Return the (X, Y) coordinate for the center point of the cell that contains the specified text.  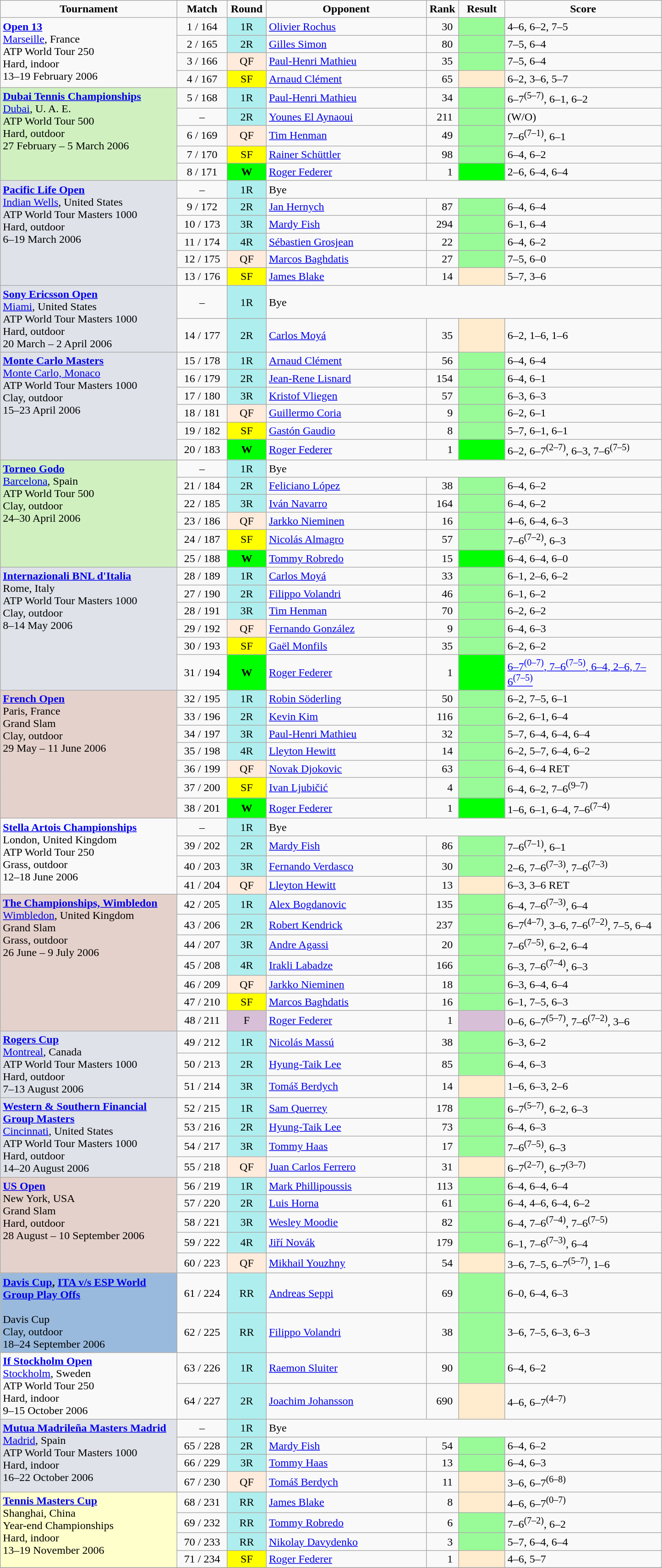
179 (443, 1242)
10 / 173 (202, 224)
0–6, 6–7(5–7), 7–6(7–2), 3–6 (583, 1021)
Internazionali BNL d'ItaliaRome, ItalyATP World Tour Masters 1000Clay, outdoor8–14 May 2006 (89, 629)
28 / 191 (202, 611)
Mikhail Youzhny (346, 1263)
48 / 211 (202, 1021)
65 / 228 (202, 1446)
Tournament (89, 9)
49 / 212 (202, 1042)
113 (443, 1186)
5–7, 6–4, 6–4 (583, 1541)
6–2, 6–1, 6–4 (583, 716)
6–7(4–7), 3–6, 7–6(7–2), 7–5, 6–4 (583, 924)
45 / 208 (202, 966)
24 / 187 (202, 540)
Kristof Vliegen (346, 396)
46 / 209 (202, 984)
If Stockholm OpenStockholm, SwedenATP World Tour 250Hard, indoor9–15 October 2006 (89, 1386)
56 / 219 (202, 1186)
6–1, 6–2 (583, 594)
82 (443, 1222)
37 / 200 (202, 788)
3–6, 7–5, 6–7(5–7), 1–6 (583, 1263)
US OpenNew York, USAGrand SlamHard, outdoor28 August – 10 September 2006 (89, 1225)
6–3, 6–3 (583, 396)
6–7(0–7), 7–6(7–5), 6–4, 2–6, 7–6(7–5) (583, 672)
98 (443, 154)
7 / 170 (202, 154)
6 (443, 1523)
90 (443, 1368)
Match (202, 9)
2 / 165 (202, 44)
33 / 196 (202, 716)
6–7(2–7), 6–7(3–7) (583, 1167)
Result (482, 9)
55 / 218 (202, 1167)
Luis Horna (346, 1203)
6–2, 6–7(2–7), 6–3, 7–6(7–5) (583, 450)
69 / 232 (202, 1523)
Rank (443, 9)
2–6, 6–4, 6–4 (583, 172)
44 / 207 (202, 945)
49 (443, 136)
6–0, 6–4, 6–3 (583, 1293)
22 (443, 242)
6–3, 6–2 (583, 1042)
6–1, 2–6, 6–2 (583, 576)
43 / 206 (202, 924)
Nikolay Davydenko (346, 1541)
73 (443, 1127)
6–3, 3–6 RET (583, 885)
67 / 230 (202, 1482)
87 (443, 207)
39 / 202 (202, 846)
13 / 176 (202, 277)
Novak Djokovic (346, 769)
6–7(5–7), 6–2, 6–3 (583, 1109)
5 / 168 (202, 98)
57 / 220 (202, 1203)
62 / 225 (202, 1333)
6–3, 6–4, 6–4 (583, 984)
Alex Bogdanovic (346, 904)
4 / 167 (202, 79)
1–6, 6–3, 2–6 (583, 1087)
Andre Agassi (346, 945)
Mark Phillipoussis (346, 1186)
21 / 184 (202, 486)
35 / 198 (202, 751)
6–4, 6–2, 7–6(9–7) (583, 788)
65 (443, 79)
29 / 192 (202, 628)
Jean-Rene Lisnard (346, 378)
164 (443, 503)
7–6(7–2), 6–2 (583, 1523)
25 / 188 (202, 558)
Kevin Kim (346, 716)
12 / 175 (202, 259)
51 / 214 (202, 1087)
Rainer Schüttler (346, 154)
The Championships, WimbledonWimbledon, United KingdomGrand SlamGrass, outdoor26 June – 9 July 2006 (89, 963)
Gaël Monfils (346, 646)
6–4, 4–6, 6–4, 6–2 (583, 1203)
3 (443, 1541)
52 / 215 (202, 1109)
6–2, 3–6, 5–7 (583, 79)
Ivan Ljubičić (346, 788)
69 (443, 1293)
Nicolás Massú (346, 1042)
Fernando Verdasco (346, 867)
F (246, 1021)
61 (443, 1203)
Olivier Rochus (346, 27)
17 (443, 1146)
6–2, 7–5, 6–1 (583, 699)
Robert Kendrick (346, 924)
20 (443, 945)
85 (443, 1065)
154 (443, 378)
7–6(7–5), 6–3 (583, 1146)
38 / 201 (202, 808)
18 (443, 984)
Tennis Masters Cup Shanghai, China Year-end Championships Hard, indoor 13–19 November 2006 (89, 1530)
Gastón Gaudio (346, 431)
6–2, 6–1 (583, 413)
54 / 217 (202, 1146)
46 (443, 594)
2–6, 7–6(7–3), 7–6(7–3) (583, 867)
Irakli Labadze (346, 966)
53 / 216 (202, 1127)
71 / 234 (202, 1559)
80 (443, 44)
22 / 185 (202, 503)
59 / 222 (202, 1242)
27 / 190 (202, 594)
64 / 227 (202, 1402)
6–1, 7–6(7–3), 6–4 (583, 1242)
Open 13Marseille, FranceATP World Tour 250Hard, indoor13–19 February 2006 (89, 53)
6–7(5–7), 6–1, 6–2 (583, 98)
68 / 231 (202, 1502)
Andreas Seppi (346, 1293)
15 / 178 (202, 361)
211 (443, 117)
6–2, 1–6, 1–6 (583, 335)
16 / 179 (202, 378)
61 / 224 (202, 1293)
5–7, 6–4, 6–4, 6–4 (583, 734)
French OpenParis, FranceGrand SlamClay, outdoor29 May – 11 June 2006 (89, 754)
6–1, 6–4 (583, 224)
20 / 183 (202, 450)
Feliciano López (346, 486)
11 (443, 1482)
17 / 180 (202, 396)
6–4, 6–4, 6–4 (583, 1186)
66 / 229 (202, 1463)
7–6(7–5), 6–2, 6–4 (583, 945)
Pacific Life OpenIndian Wells, United StatesATP World Tour Masters 1000Hard, outdoor6–19 March 2006 (89, 233)
32 / 195 (202, 699)
6–4, 6–4 RET (583, 769)
41 / 204 (202, 885)
Round (246, 9)
Gilles Simon (346, 44)
Opponent (346, 9)
63 / 226 (202, 1368)
Younes El Aynaoui (346, 117)
690 (443, 1402)
31 / 194 (202, 672)
294 (443, 224)
Robin Söderling (346, 699)
4–6, 6–2, 7–5 (583, 27)
4–6, 6–4, 6–3 (583, 521)
5–7, 6–1, 6–1 (583, 431)
7–5, 6–0 (583, 259)
6–4, 6–4, 6–0 (583, 558)
3 / 166 (202, 61)
Mutua Madrileña Masters MadridMadrid, SpainATP World Tour Masters 1000Hard, indoor 16–22 October 2006 (89, 1456)
3–6, 7–5, 6–3, 6–3 (583, 1333)
Stella Artois ChampionshipsLondon, United KingdomATP World Tour 250Grass, outdoor12–18 June 2006 (89, 856)
34 (443, 98)
86 (443, 846)
7–6(7–2), 6–3 (583, 540)
4 (443, 788)
15 (443, 558)
34 / 197 (202, 734)
166 (443, 966)
6–1, 7–5, 6–3 (583, 1002)
6–3, 7–6(7–4), 6–3 (583, 966)
178 (443, 1109)
1 / 164 (202, 27)
14 / 177 (202, 335)
Iván Navarro (346, 503)
Raemon Sluiter (346, 1368)
70 / 233 (202, 1541)
116 (443, 716)
Torneo GodoBarcelona, SpainATP World Tour 500Clay, outdoor24–30 April 2006 (89, 514)
18 / 181 (202, 413)
23 / 186 (202, 521)
70 (443, 611)
50 (443, 699)
27 (443, 259)
135 (443, 904)
4–6, 6–7(0–7) (583, 1502)
9 / 172 (202, 207)
Sébastien Grosjean (346, 242)
33 (443, 576)
4–6, 5–7 (583, 1559)
36 / 199 (202, 769)
Wesley Moodie (346, 1222)
50 / 213 (202, 1065)
Joachim Johansson (346, 1402)
(W/O) (583, 117)
28 / 189 (202, 576)
Rogers CupMontreal, CanadaATP World Tour Masters 1000Hard, outdoor7–13 August 2006 (89, 1064)
40 / 203 (202, 867)
1–6, 6–1, 6–4, 7–6(7–4) (583, 808)
8 / 171 (202, 172)
6 / 169 (202, 136)
Score (583, 9)
11 / 174 (202, 242)
Western & Southern Financial Group MastersCincinnati, United StatesATP World Tour Masters 1000Hard, outdoor14–20 August 2006 (89, 1138)
58 / 221 (202, 1222)
6–2, 5–7, 6–4, 6–2 (583, 751)
19 / 182 (202, 431)
47 / 210 (202, 1002)
Dubai Tennis ChampionshipsDubai, U. A. E.ATP World Tour 500Hard, outdoor27 February – 5 March 2006 (89, 134)
60 / 223 (202, 1263)
Jan Hernych (346, 207)
Guillermo Coria (346, 413)
Sam Querrey (346, 1109)
Sony Ericsson OpenMiami, United StatesATP World Tour Masters 1000Hard, outdoor20 March – 2 April 2006 (89, 319)
30 / 193 (202, 646)
6–4, 7–6(7–4), 7–6(7–5) (583, 1222)
Fernando González (346, 628)
42 / 205 (202, 904)
31 (443, 1167)
Monte Carlo MastersMonte Carlo, MonacoATP World Tour Masters 1000Clay, outdoor15–23 April 2006 (89, 406)
237 (443, 924)
Jiří Novák (346, 1242)
Juan Carlos Ferrero (346, 1167)
Nicolás Almagro (346, 540)
Davis Cup, ITA v/s ESP World Group Play Offs Davis Cup Clay, outdoor 18–24 September 2006 (89, 1313)
6–4, 7–6(7–3), 6–4 (583, 904)
6–4, 6–1 (583, 378)
3–6, 6–7(6–8) (583, 1482)
63 (443, 769)
32 (443, 734)
56 (443, 361)
5–7, 3–6 (583, 277)
4–6, 6–7(4–7) (583, 1402)
